Pinpoint the cell where the given text exists, returning its [x, y] midpoint coordinate. 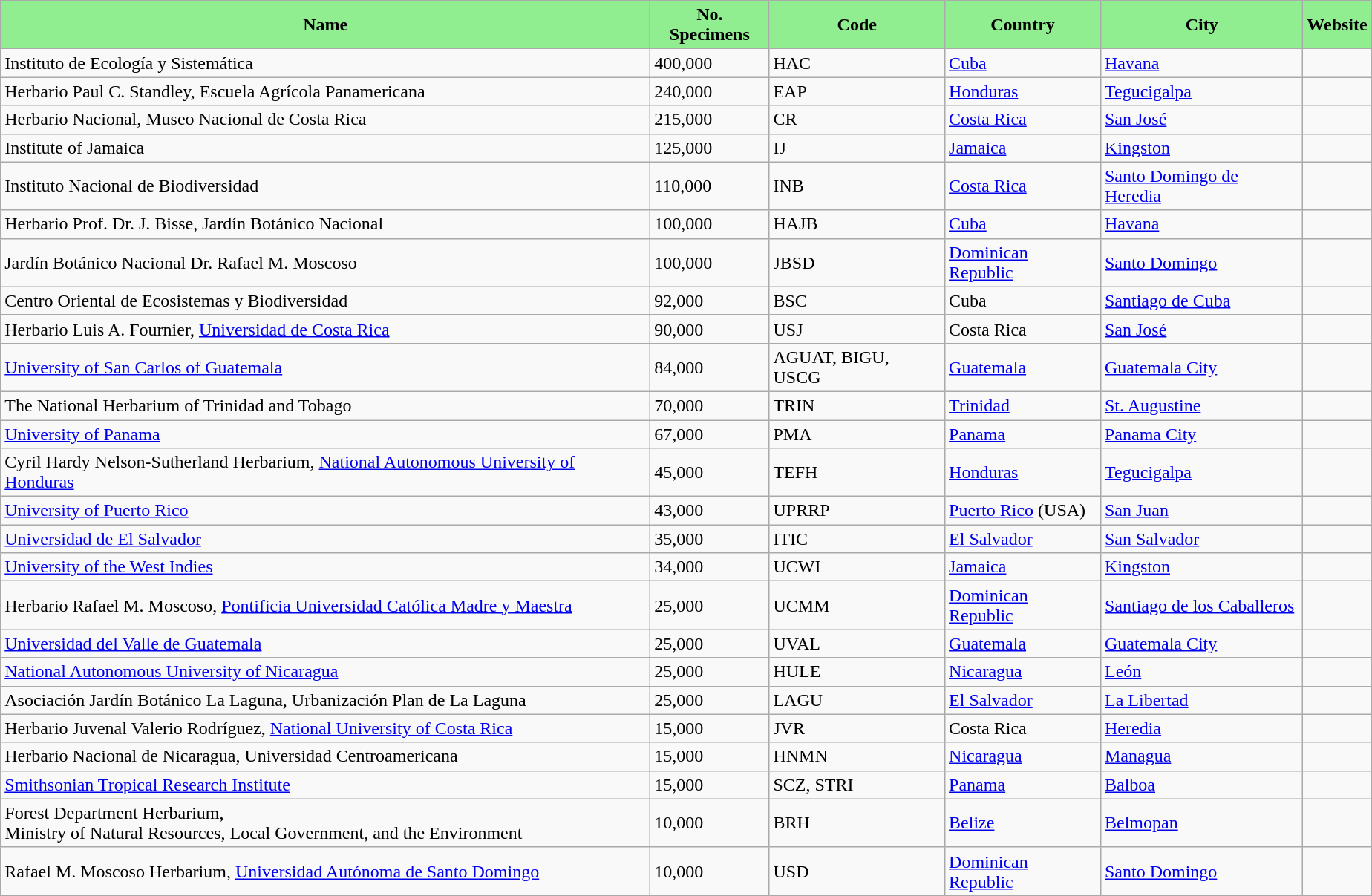
70,000 [710, 405]
Smithsonian Tropical Research Institute [325, 785]
Centro Oriental de Ecosistemas y Biodiversidad [325, 301]
Trinidad [1023, 405]
San Juan [1201, 511]
City [1201, 25]
92,000 [710, 301]
35,000 [710, 539]
90,000 [710, 329]
Universidad de El Salvador [325, 539]
JBSD [857, 263]
UVAL [857, 644]
Rafael M. Moscoso Herbarium, Universidad Autónoma de Santo Domingo [325, 872]
Cyril Hardy Nelson-Sutherland Herbarium, National Autonomous University of Honduras [325, 472]
Jardín Botánico Nacional Dr. Rafael M. Moscoso [325, 263]
84,000 [710, 367]
43,000 [710, 511]
34,000 [710, 567]
PMA [857, 434]
TRIN [857, 405]
Herbario Rafael M. Moscoso, Pontificia Universidad Católica Madre y Maestra [325, 606]
Heredia [1201, 728]
Country [1023, 25]
HAJB [857, 224]
Code [857, 25]
EAP [857, 91]
TEFH [857, 472]
LAGU [857, 700]
St. Augustine [1201, 405]
Herbario Prof. Dr. J. Bisse, Jardín Botánico Nacional [325, 224]
University of the West Indies [325, 567]
USJ [857, 329]
HULE [857, 672]
BRH [857, 823]
Forest Department Herbarium,Ministry of Natural Resources, Local Government, and the Environment [325, 823]
Balboa [1201, 785]
Managua [1201, 756]
SCZ, STRI [857, 785]
San Salvador [1201, 539]
ITIC [857, 539]
La Libertad [1201, 700]
University of Panama [325, 434]
Instituto Nacional de Biodiversidad [325, 186]
240,000 [710, 91]
125,000 [710, 148]
Instituto de Ecología y Sistemática [325, 63]
Herbario Paul C. Standley, Escuela Agrícola Panamericana [325, 91]
Name [325, 25]
León [1201, 672]
BSC [857, 301]
Puerto Rico (USA) [1023, 511]
45,000 [710, 472]
University of Puerto Rico [325, 511]
Santiago de los Caballeros [1201, 606]
USD [857, 872]
Belize [1023, 823]
400,000 [710, 63]
AGUAT, BIGU, USCG [857, 367]
Herbario Luis A. Fournier, Universidad de Costa Rica [325, 329]
UPRRP [857, 511]
Belmopan [1201, 823]
Santiago de Cuba [1201, 301]
Website [1337, 25]
67,000 [710, 434]
HAC [857, 63]
Institute of Jamaica [325, 148]
Asociación Jardín Botánico La Laguna, Urbanización Plan de La Laguna [325, 700]
UCWI [857, 567]
110,000 [710, 186]
No. Specimens [710, 25]
Universidad del Valle de Guatemala [325, 644]
CR [857, 120]
Santo Domingo de Heredia [1201, 186]
HNMN [857, 756]
The National Herbarium of Trinidad and Tobago [325, 405]
National Autonomous University of Nicaragua [325, 672]
215,000 [710, 120]
IJ [857, 148]
Panama City [1201, 434]
INB [857, 186]
JVR [857, 728]
University of San Carlos of Guatemala [325, 367]
Herbario Nacional, Museo Nacional de Costa Rica [325, 120]
UCMM [857, 606]
Herbario Nacional de Nicaragua, Universidad Centroamericana [325, 756]
Herbario Juvenal Valerio Rodríguez, National University of Costa Rica [325, 728]
